Find where the given text appears and provide that cell's center as (X, Y) coordinate. 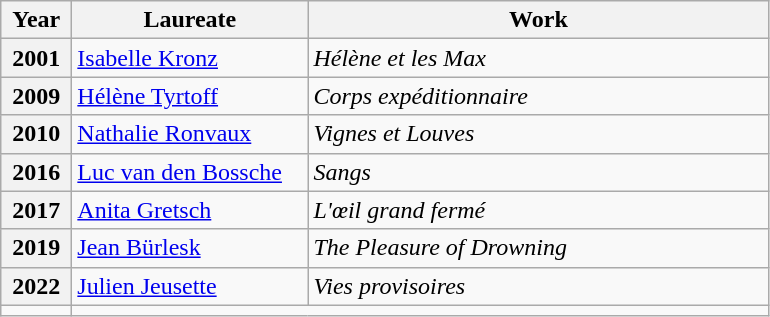
2022 (36, 286)
Vignes et Louves (538, 134)
The Pleasure of Drowning (538, 248)
Corps expéditionnaire (538, 96)
2009 (36, 96)
Luc van den Bossche (190, 172)
Hélène et les Max (538, 58)
Jean Bürlesk (190, 248)
Year (36, 20)
2001 (36, 58)
2016 (36, 172)
Hélène Tyrtoff (190, 96)
Vies provisoires (538, 286)
2017 (36, 210)
Anita Gretsch (190, 210)
Nathalie Ronvaux (190, 134)
Laureate (190, 20)
Sangs (538, 172)
2019 (36, 248)
Julien Jeusette (190, 286)
Isabelle Kronz (190, 58)
L'œil grand fermé (538, 210)
Work (538, 20)
2010 (36, 134)
